Identify which cell holds the provided text, then report its [x, y] central coordinate. 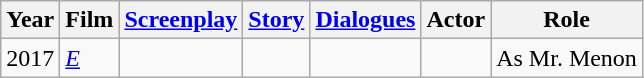
2017 [30, 58]
Actor [456, 20]
Role [567, 20]
Screenplay [181, 20]
Dialogues [366, 20]
As Mr. Menon [567, 58]
Year [30, 20]
E [90, 58]
Film [90, 20]
Story [276, 20]
